Provide the [x, y] coordinate of the cell's center where the given text is located.  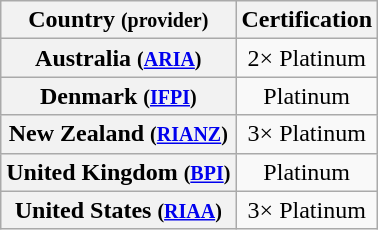
Certification [307, 20]
New Zealand (RIANZ) [118, 134]
Country (provider) [118, 20]
Australia (ARIA) [118, 58]
United States (RIAA) [118, 210]
2× Platinum [307, 58]
Denmark (IFPI) [118, 96]
United Kingdom (BPI) [118, 172]
